Search for the cell housing the specified text and yield its [X, Y] center coordinate. 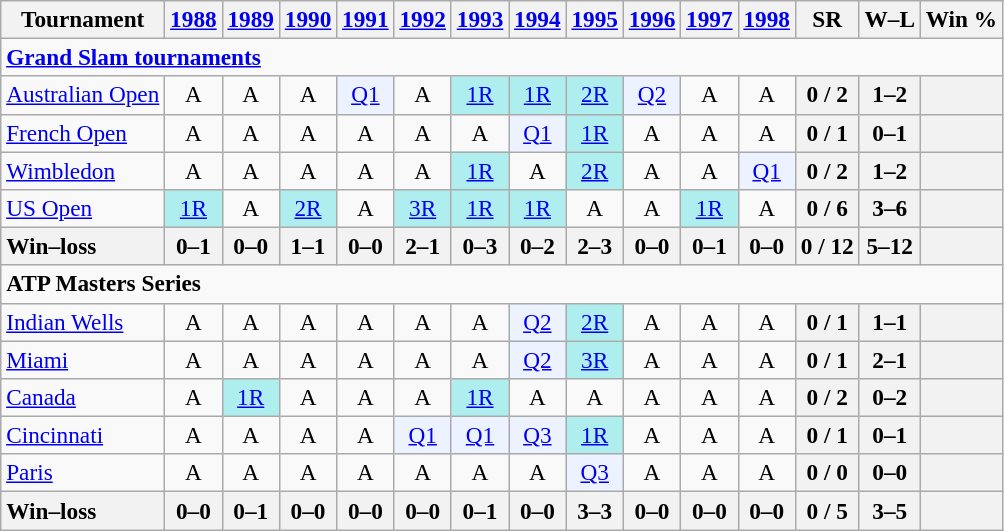
SR [827, 19]
0 / 12 [827, 246]
1996 [652, 19]
2–3 [594, 246]
US Open [83, 208]
Australian Open [83, 95]
Tournament [83, 19]
Miami [83, 359]
Win % [961, 19]
0 / 6 [827, 208]
0–3 [480, 246]
1988 [194, 19]
1992 [422, 19]
1993 [480, 19]
Grand Slam tournaments [502, 57]
Wimbledon [83, 170]
1995 [594, 19]
Indian Wells [83, 322]
3–6 [890, 208]
0 / 5 [827, 510]
W–L [890, 19]
1991 [366, 19]
Cincinnati [83, 435]
1989 [250, 19]
Paris [83, 473]
1998 [766, 19]
1997 [710, 19]
5–12 [890, 246]
French Open [83, 133]
3–3 [594, 510]
3–5 [890, 510]
ATP Masters Series [502, 284]
Canada [83, 397]
1994 [538, 19]
0 / 0 [827, 473]
1990 [308, 19]
